Pinpoint the cell where the given text exists, returning its (X, Y) midpoint coordinate. 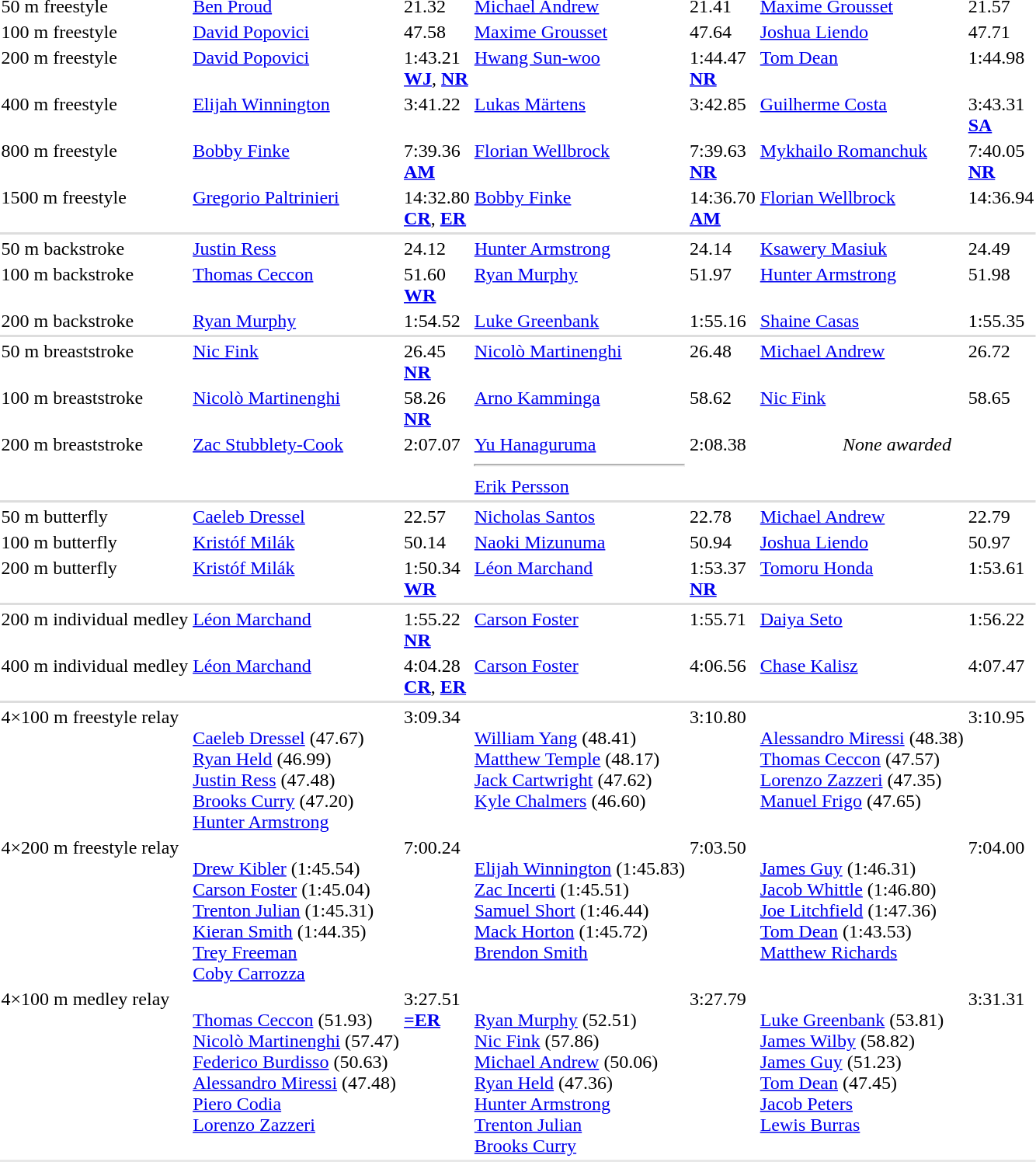
200 m backstroke (95, 321)
4:07.47 (1001, 676)
Arno Kamminga (579, 409)
Maxime Grousset (579, 32)
400 m individual medley (95, 676)
100 m butterfly (95, 542)
Justin Ress (297, 249)
22.79 (1001, 517)
Hwang Sun-woo (579, 68)
200 m individual medley (95, 629)
3:10.95 (1001, 769)
1:56.22 (1001, 629)
24.49 (1001, 249)
Elijah Winnington (1:45.83)Zac Incerti (1:45.51)Samuel Short (1:46.44)Mack Horton (1:45.72)Brendon Smith (579, 910)
50 m breaststroke (95, 362)
4×200 m freestyle relay (95, 910)
3:27.51=ER (437, 1072)
800 m freestyle (95, 162)
Caeleb Dressel (297, 517)
26.72 (1001, 362)
200 m butterfly (95, 578)
7:04.00 (1001, 910)
3:42.85 (722, 115)
Chase Kalisz (862, 676)
51.98 (1001, 284)
47.64 (722, 32)
4×100 m freestyle relay (95, 769)
14:36.70AM (722, 208)
3:41.22 (437, 115)
Guilherme Costa (862, 115)
26.48 (722, 362)
Caeleb Dressel (47.67)Ryan Held (46.99)Justin Ress (47.48)Brooks Curry (47.20)Hunter Armstrong (297, 769)
7:40.05NR (1001, 162)
100 m backstroke (95, 284)
Drew Kibler (1:45.54)Carson Foster (1:45.04)Trenton Julian (1:45.31)Kieran Smith (1:44.35)Trey FreemanCoby Carrozza (297, 910)
50 m butterfly (95, 517)
Mykhailo Romanchuk (862, 162)
1:44.98 (1001, 68)
2:07.07 (437, 465)
3:27.79 (722, 1072)
1:53.61 (1001, 578)
3:09.34 (437, 769)
51.97 (722, 284)
Yu HanagurumaErik Persson (579, 465)
Nicholas Santos (579, 517)
24.14 (722, 249)
1:55.16 (722, 321)
William Yang (48.41)Matthew Temple (48.17)Jack Cartwright (47.62)Kyle Chalmers (46.60) (579, 769)
Tom Dean (862, 68)
100 m breaststroke (95, 409)
4×100 m medley relay (95, 1072)
Ryan Murphy (52.51)Nic Fink (57.86)Michael Andrew (50.06)Ryan Held (47.36)Hunter ArmstrongTrenton JulianBrooks Curry (579, 1072)
Luke Greenbank (579, 321)
4:06.56 (722, 676)
200 m freestyle (95, 68)
None awarded (897, 465)
100 m freestyle (95, 32)
24.12 (437, 249)
14:36.94 (1001, 208)
58.62 (722, 409)
26.45NR (437, 362)
22.57 (437, 517)
Daiya Seto (862, 629)
51.60WR (437, 284)
7:39.63NR (722, 162)
1500 m freestyle (95, 208)
1:55.22NR (437, 629)
Alessandro Miressi (48.38)Thomas Ceccon (47.57)Lorenzo Zazzeri (47.35)Manuel Frigo (47.65) (862, 769)
58.65 (1001, 409)
1:44.47NR (722, 68)
2:08.38 (722, 465)
200 m breaststroke (95, 465)
3:31.31 (1001, 1072)
4:04.28CR, ER (437, 676)
50.94 (722, 542)
22.78 (722, 517)
47.71 (1001, 32)
1:55.35 (1001, 321)
1:43.21WJ, NR (437, 68)
50.14 (437, 542)
Luke Greenbank (53.81)James Wilby (58.82)James Guy (51.23)Tom Dean (47.45)Jacob PetersLewis Burras (862, 1072)
Shaine Casas (862, 321)
400 m freestyle (95, 115)
50 m backstroke (95, 249)
Thomas Ceccon (297, 284)
James Guy (1:46.31)Jacob Whittle (1:46.80)Joe Litchfield (1:47.36)Tom Dean (1:43.53)Matthew Richards (862, 910)
Ksawery Masiuk (862, 249)
1:53.37NR (722, 578)
Elijah Winnington (297, 115)
7:39.36AM (437, 162)
58.26NR (437, 409)
14:32.80CR, ER (437, 208)
Gregorio Paltrinieri (297, 208)
50.97 (1001, 542)
1:55.71 (722, 629)
Lukas Märtens (579, 115)
1:54.52 (437, 321)
Tomoru Honda (862, 578)
7:00.24 (437, 910)
1:50.34WR (437, 578)
Zac Stubblety-Cook (297, 465)
Thomas Ceccon (51.93)Nicolò Martinenghi (57.47)Federico Burdisso (50.63)Alessandro Miressi (47.48)Piero Codia Lorenzo Zazzeri (297, 1072)
Naoki Mizunuma (579, 542)
7:03.50 (722, 910)
3:10.80 (722, 769)
3:43.31SA (1001, 115)
47.58 (437, 32)
